Provide the [X, Y] coordinate of the cell's center where the given text is located.  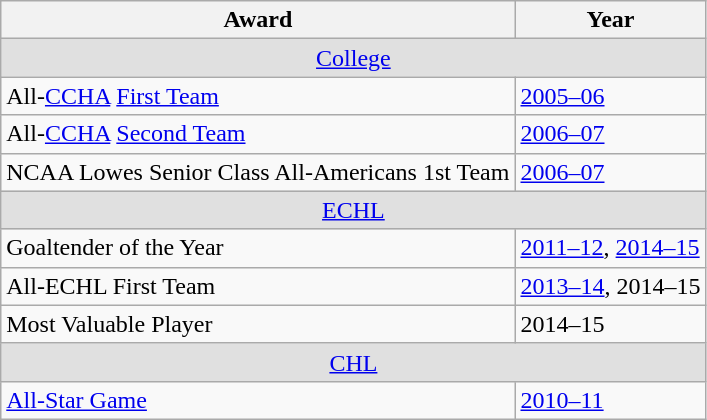
NCAA Lowes Senior Class All-Americans 1st Team [258, 172]
2005–06 [610, 96]
Year [610, 20]
CHL [354, 362]
Goaltender of the Year [258, 248]
2010–11 [610, 400]
Most Valuable Player [258, 324]
All-CCHA Second Team [258, 134]
ECHL [354, 210]
2014–15 [610, 324]
2011–12, 2014–15 [610, 248]
College [354, 58]
Award [258, 20]
All-CCHA First Team [258, 96]
All-ECHL First Team [258, 286]
All-Star Game [258, 400]
2013–14, 2014–15 [610, 286]
